Provide the (X, Y) coordinate of the cell's center where the given text is located.  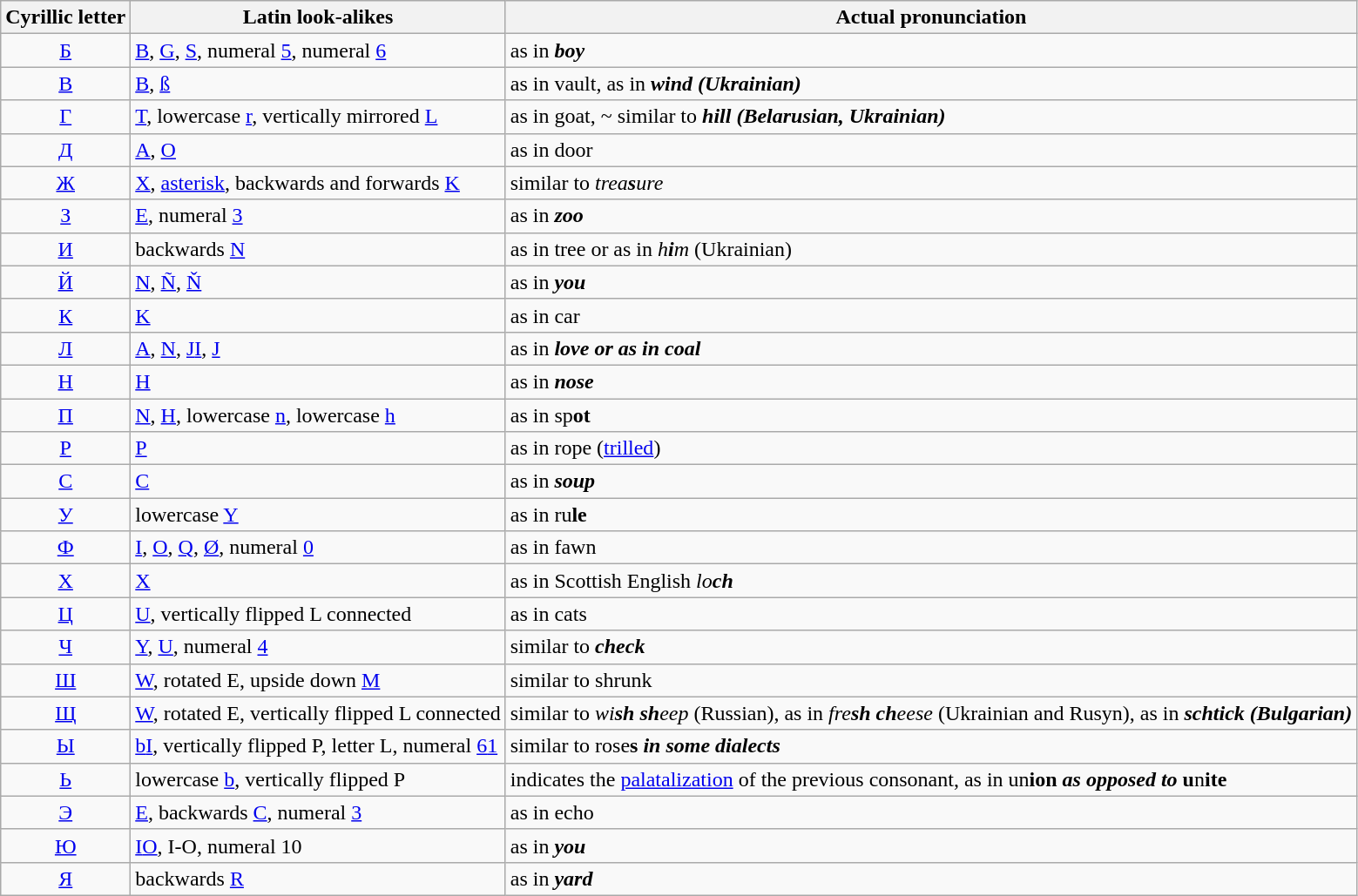
У (66, 515)
as in vault, as in wind (Ukrainian) (931, 84)
Cyrillic letter (66, 17)
Ш (66, 680)
as in yard (931, 879)
Г (66, 117)
Ю (66, 845)
W, rotated E, upside down M (318, 680)
as in fawn (931, 548)
Ь (66, 779)
Й (66, 282)
Y, U, numeral 4 (318, 647)
C (318, 482)
К (66, 315)
B, G, S, numeral 5, numeral 6 (318, 51)
В (66, 84)
as in Scottish English loch (931, 581)
Actual pronunciation (931, 17)
Э (66, 812)
Ц (66, 614)
as in door (931, 150)
as in nose (931, 381)
similar to roses in some dialects (931, 746)
K (318, 315)
Я (66, 879)
X (318, 581)
N, Ñ, Ň (318, 282)
Н (66, 381)
И (66, 249)
as in spot (931, 415)
П (66, 415)
T, lowercase r, vertically mirrored L (318, 117)
E, backwards C, numeral 3 (318, 812)
E, numeral 3 (318, 216)
Latin look-alikes (318, 17)
similar to check (931, 647)
IO, I-O, numeral 10 (318, 845)
Ф (66, 548)
similar to wish sheep (Russian), as in fresh cheese (Ukrainian and Rusyn), as in schtick (Bulgarian) (931, 713)
as in goat, ~ similar to hill (Belarusian, Ukrainian) (931, 117)
as in boy (931, 51)
as in cats (931, 614)
B, ß (318, 84)
X, asterisk, backwards and forwards K (318, 183)
lowercase Y (318, 515)
as in rope (trilled) (931, 448)
Ж (66, 183)
as in car (931, 315)
backwards R (318, 879)
Ы (66, 746)
N, H, lowercase n, lowercase h (318, 415)
as in soup (931, 482)
I, O, Q, Ø, numeral 0 (318, 548)
Д (66, 150)
bI, vertically flipped P, letter L, numeral 61 (318, 746)
as in rule (931, 515)
indicates the palatalization of the previous consonant, as in union as opposed to unite (931, 779)
С (66, 482)
as in echo (931, 812)
U, vertically flipped L connected (318, 614)
as in zoo (931, 216)
lowercase b, vertically flipped P (318, 779)
similar to treasure (931, 183)
W, rotated E, vertically flipped L connected (318, 713)
similar to shrunk (931, 680)
backwards N (318, 249)
H (318, 381)
Ч (66, 647)
P (318, 448)
A, O (318, 150)
as in love or as in coal (931, 348)
A, N, JI, J (318, 348)
Щ (66, 713)
Л (66, 348)
З (66, 216)
Б (66, 51)
Х (66, 581)
Р (66, 448)
as in tree or as in him (Ukrainian) (931, 249)
